Return [X, Y] of the center of cell containing provided text 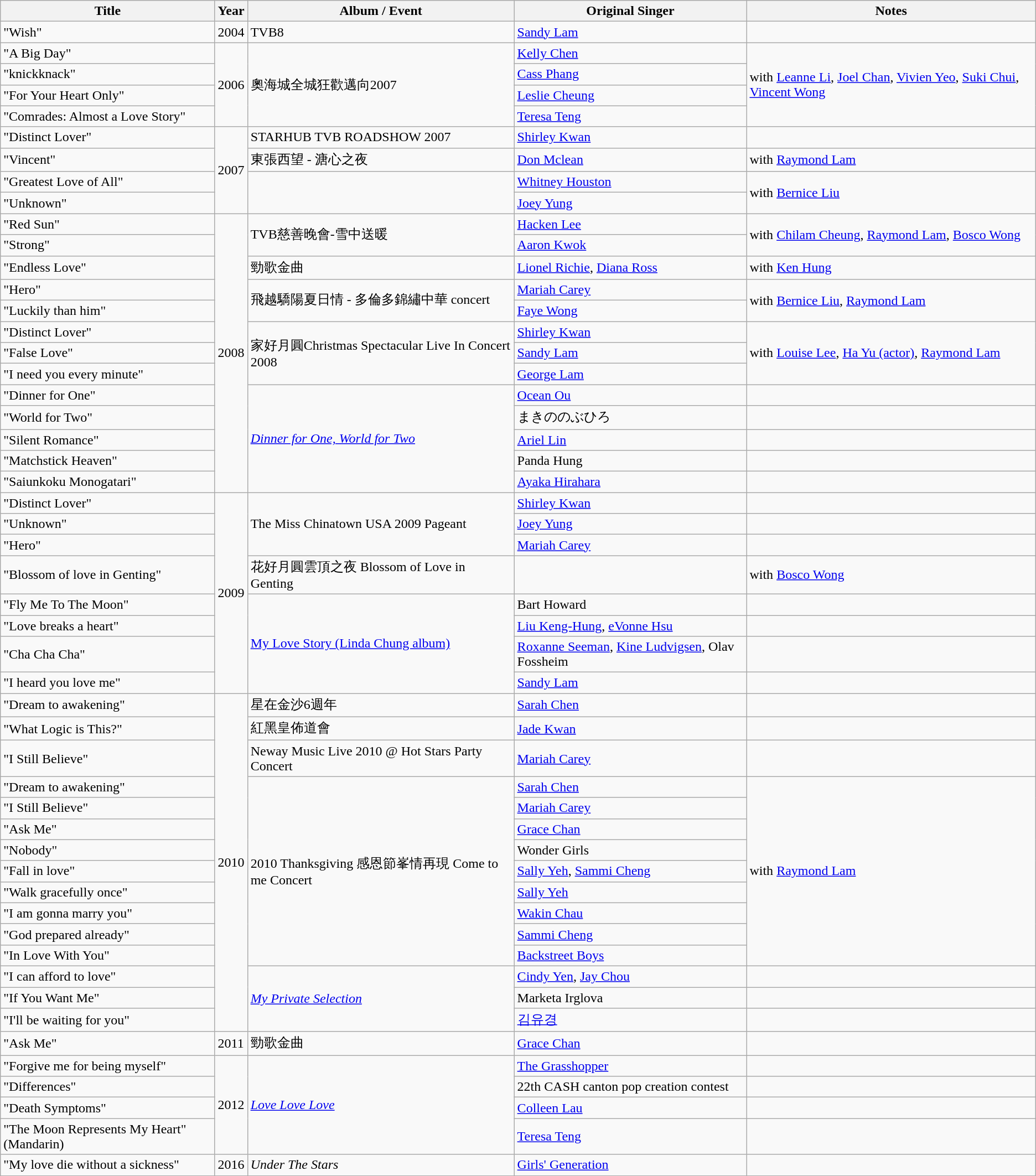
"I need you every minute" [107, 374]
Faye Wong [630, 311]
"Walk gracefully once" [107, 892]
まきののぶひろ [630, 417]
with Chilam Cheung, Raymond Lam, Bosco Wong [891, 235]
Backstreet Boys [630, 955]
"Fly Me To The Moon" [107, 604]
Don Mclean [630, 159]
Ariel Lin [630, 440]
2008 [231, 353]
Leslie Cheung [630, 95]
22th CASH canton pop creation contest [630, 1087]
Ocean Ou [630, 395]
"Death Symptoms" [107, 1108]
with Bernice Liu, Raymond Lam [891, 301]
家好月圓Christmas Spectacular Live In Concert 2008 [381, 353]
TVB慈善晚會-雪中送暖 [381, 235]
2009 [231, 593]
TVB8 [381, 32]
"Matchstick Heaven" [107, 461]
"A Big Day" [107, 53]
The Miss Chinatown USA 2009 Pageant [381, 524]
"Forgive me for being myself" [107, 1066]
My Love Story (Linda Chung album) [381, 643]
Sammi Cheng [630, 934]
"I am gonna marry you" [107, 913]
"Blossom of love in Genting" [107, 575]
2010 [231, 862]
Jade Kwan [630, 728]
김유경 [630, 1020]
"Vincent" [107, 159]
2012 [231, 1105]
with Leanne Li, Joel Chan, Vivien Yeo, Suki Chui, Vincent Wong [891, 85]
Lionel Richie, Diana Ross [630, 268]
"What Logic is This?" [107, 728]
東張西望 - 溏心之夜 [381, 159]
"Love breaks a heart" [107, 626]
Year [231, 11]
"I can afford to love" [107, 976]
2011 [231, 1044]
Colleen Lau [630, 1108]
"Dinner for One" [107, 395]
Girls' Generation [630, 1165]
"Red Sun" [107, 224]
Dinner for One, World for Two [381, 438]
"Endless Love" [107, 268]
Neway Music Live 2010 @ Hot Stars Party Concert [381, 758]
"Greatest Love of All" [107, 182]
星在金沙6週年 [381, 705]
with Ken Hung [891, 268]
"Strong" [107, 245]
"World for Two" [107, 417]
Liu Keng-Hung, eVonne Hsu [630, 626]
2006 [231, 85]
Title [107, 11]
Kelly Chen [630, 53]
"Nobody" [107, 850]
with Bernice Liu [891, 193]
Sally Yeh [630, 892]
"The Moon Represents My Heart" (Mandarin) [107, 1137]
"God prepared already" [107, 934]
"In Love With You" [107, 955]
2004 [231, 32]
"Saiunkoku Monogatari" [107, 482]
Whitney Houston [630, 182]
"Comrades: Almost a Love Story" [107, 116]
"knickknack" [107, 74]
Original Singer [630, 11]
"My love die without a sickness" [107, 1165]
with Bosco Wong [891, 575]
My Private Selection [381, 998]
Wakin Chau [630, 913]
"If You Want Me" [107, 998]
奧海城全城狂歡邁向2007 [381, 85]
"I'll be waiting for you" [107, 1020]
Ayaka Hirahara [630, 482]
"I heard you love me" [107, 683]
Notes [891, 11]
"Differences" [107, 1087]
Aaron Kwok [630, 245]
Panda Hung [630, 461]
The Grasshopper [630, 1066]
Wonder Girls [630, 850]
2007 [231, 170]
George Lam [630, 374]
花好月圓雲頂之夜 Blossom of Love in Genting [381, 575]
Cindy Yen, Jay Chou [630, 976]
Love Love Love [381, 1105]
"Silent Romance" [107, 440]
Under The Stars [381, 1165]
Bart Howard [630, 604]
"For Your Heart Only" [107, 95]
"Fall in love" [107, 871]
Cass Phang [630, 74]
"Wish" [107, 32]
Hacken Lee [630, 224]
Album / Event [381, 11]
Sally Yeh, Sammi Cheng [630, 871]
飛越驕陽夏日情 - 多倫多錦繡中華 concert [381, 301]
STARHUB TVB ROADSHOW 2007 [381, 137]
2016 [231, 1165]
"Luckily than him" [107, 311]
"False Love" [107, 353]
Marketa Irglova [630, 998]
Roxanne Seeman, Kine Ludvigsen, Olav Fossheim [630, 654]
"Cha Cha Cha" [107, 654]
with Louise Lee, Ha Yu (actor), Raymond Lam [891, 353]
2010 Thanksgiving 感恩節峯情再現 Come to me Concert [381, 871]
紅黑皇佈道會 [381, 728]
